Output the (X, Y) coordinate of the center of the cell containing the given text.  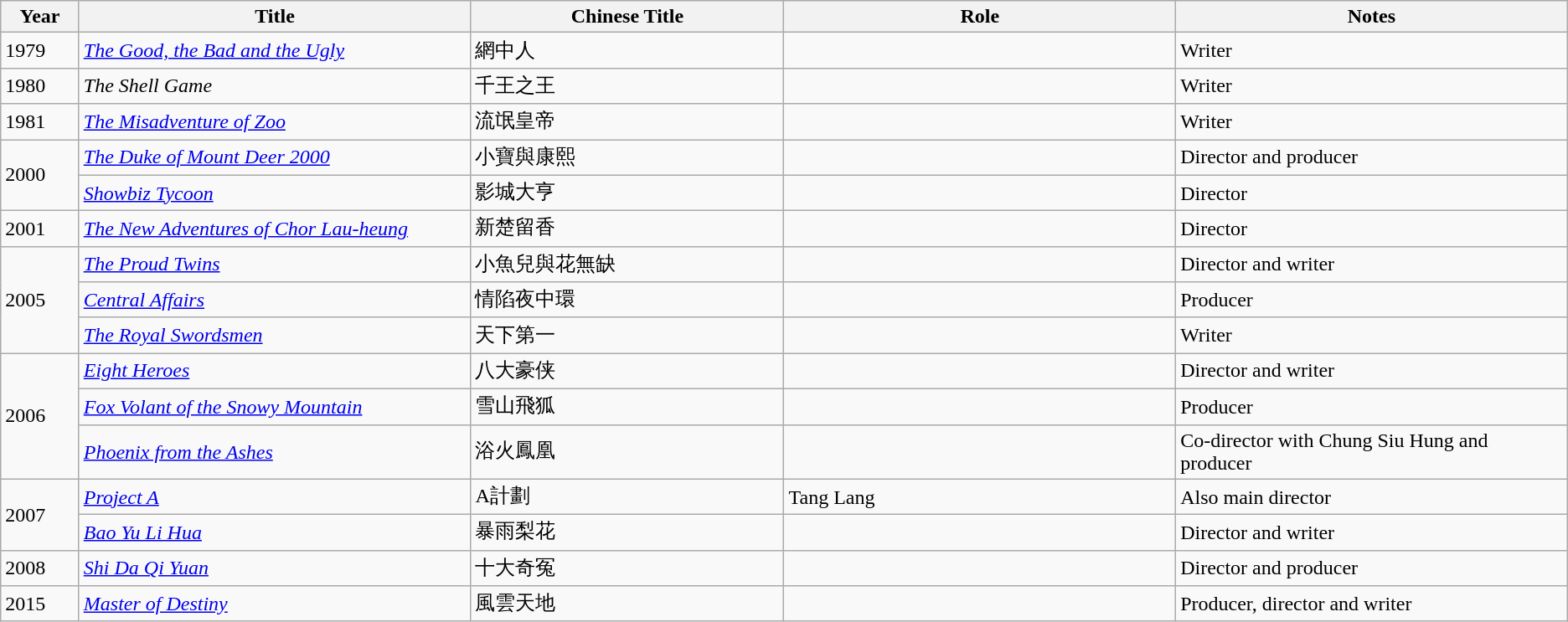
1981 (40, 122)
Chinese Title (627, 17)
The Misadventure of Zoo (275, 122)
1979 (40, 50)
新楚留香 (627, 229)
2001 (40, 229)
天下第一 (627, 335)
2015 (40, 604)
2007 (40, 514)
The Proud Twins (275, 265)
Bao Yu Li Hua (275, 532)
1980 (40, 85)
Phoenix from the Ashes (275, 452)
小寶與康熙 (627, 157)
Also main director (1372, 497)
2005 (40, 300)
影城大亨 (627, 193)
The Duke of Mount Deer 2000 (275, 157)
A計劃 (627, 497)
網中人 (627, 50)
The Royal Swordsmen (275, 335)
The Shell Game (275, 85)
Year (40, 17)
Fox Volant of the Snowy Mountain (275, 407)
風雲天地 (627, 604)
Master of Destiny (275, 604)
2000 (40, 174)
Role (980, 17)
Co-director with Chung Siu Hung and producer (1372, 452)
Shi Da Qi Yuan (275, 568)
The New Adventures of Chor Lau-heung (275, 229)
2006 (40, 416)
The Good, the Bad and the Ugly (275, 50)
小魚兒與花無缺 (627, 265)
Central Affairs (275, 300)
十大奇冤 (627, 568)
Showbiz Tycoon (275, 193)
Tang Lang (980, 497)
Notes (1372, 17)
Eight Heroes (275, 372)
Title (275, 17)
暴雨梨花 (627, 532)
情陷夜中環 (627, 300)
Project A (275, 497)
流氓皇帝 (627, 122)
千王之王 (627, 85)
Producer, director and writer (1372, 604)
浴火鳳凰 (627, 452)
2008 (40, 568)
八大豪侠 (627, 372)
雪山飛狐 (627, 407)
